From the cell containing the given text, extract its center point as [X, Y] coordinate. 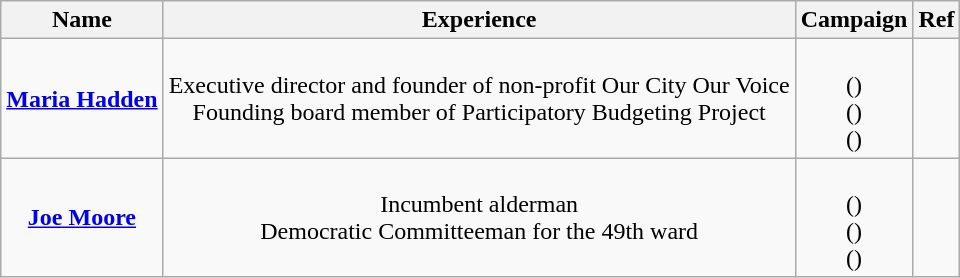
Joe Moore [82, 218]
Campaign [854, 20]
Executive director and founder of non-profit Our City Our VoiceFounding board member of Participatory Budgeting Project [479, 98]
Maria Hadden [82, 98]
Ref [936, 20]
Experience [479, 20]
Name [82, 20]
Incumbent aldermanDemocratic Committeeman for the 49th ward [479, 218]
